From the cell containing the given text, extract its center point as [x, y] coordinate. 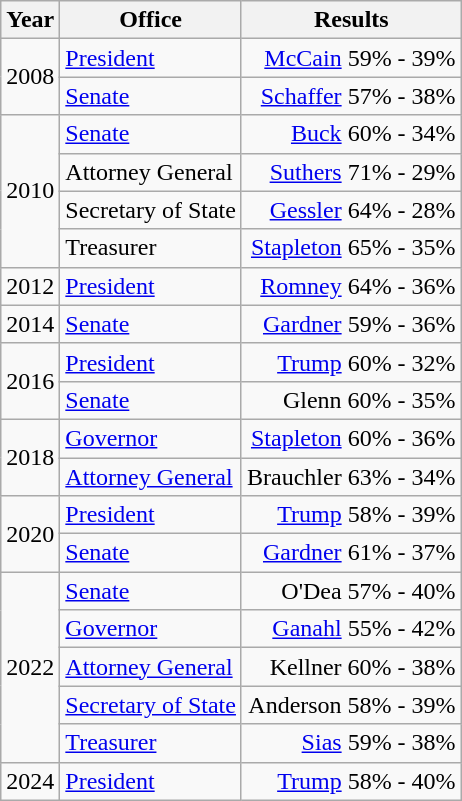
2016 [30, 381]
2018 [30, 457]
McCain 59% - 39% [351, 58]
Trump 58% - 39% [351, 515]
Stapleton 65% - 35% [351, 248]
Trump 60% - 32% [351, 362]
Buck 60% - 34% [351, 134]
2024 [30, 781]
Gardner 59% - 36% [351, 324]
2010 [30, 191]
Kellner 60% - 38% [351, 667]
Year [30, 20]
Gardner 61% - 37% [351, 553]
Office [151, 20]
Sias 59% - 38% [351, 743]
Suthers 71% - 29% [351, 172]
Anderson 58% - 39% [351, 705]
2008 [30, 77]
Romney 64% - 36% [351, 286]
Glenn 60% - 35% [351, 400]
Trump 58% - 40% [351, 781]
Schaffer 57% - 38% [351, 96]
2014 [30, 324]
Brauchler 63% - 34% [351, 477]
Ganahl 55% - 42% [351, 629]
O'Dea 57% - 40% [351, 591]
2012 [30, 286]
Stapleton 60% - 36% [351, 438]
2022 [30, 667]
Results [351, 20]
2020 [30, 534]
Gessler 64% - 28% [351, 210]
